Find where the given text appears and provide that cell's center as [X, Y] coordinate. 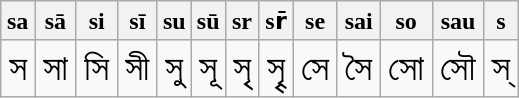
so [406, 21]
স [18, 68]
sai [358, 21]
সৈ [358, 68]
সা [56, 68]
se [315, 21]
সে [315, 68]
sau [458, 21]
স্ [501, 68]
su [174, 21]
সৃ [242, 68]
সূ [208, 68]
sa [18, 21]
সো [406, 68]
sā [56, 21]
সু [174, 68]
সৌ [458, 68]
সৄ [276, 68]
sī [137, 21]
sr [242, 21]
সী [137, 68]
si [96, 21]
s [501, 21]
sū [208, 21]
sr̄ [276, 21]
সি [96, 68]
